Pinpoint the cell where the given text exists, returning its [x, y] midpoint coordinate. 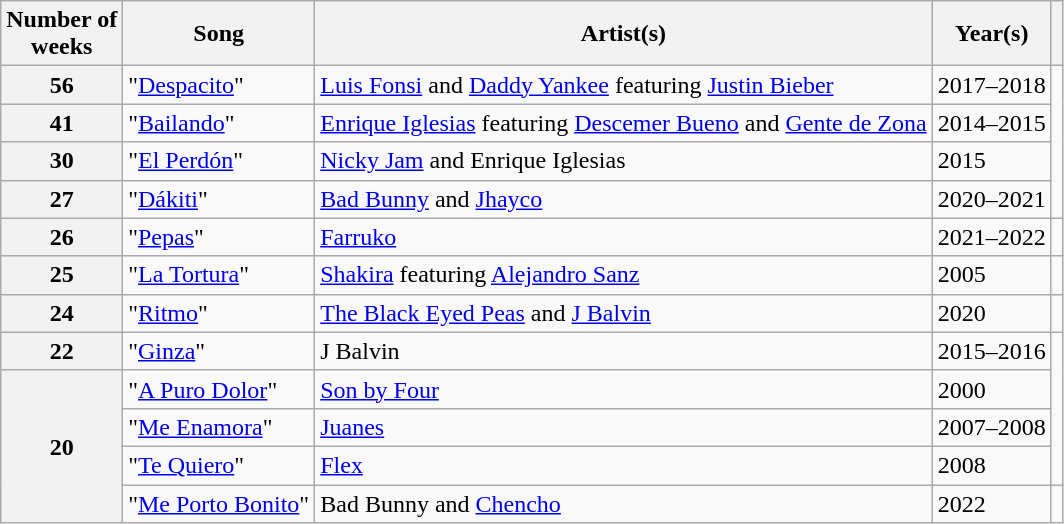
Son by Four [624, 389]
"Ginza" [219, 351]
Flex [624, 465]
Song [219, 34]
Bad Bunny and Jhayco [624, 199]
"Te Quiero" [219, 465]
Artist(s) [624, 34]
41 [62, 123]
24 [62, 313]
Shakira featuring Alejandro Sanz [624, 275]
"Me Enamora" [219, 427]
20 [62, 446]
2015 [992, 161]
2017–2018 [992, 85]
"Dákiti" [219, 199]
27 [62, 199]
30 [62, 161]
2020 [992, 313]
2008 [992, 465]
2007–2008 [992, 427]
2015–2016 [992, 351]
Luis Fonsi and Daddy Yankee featuring Justin Bieber [624, 85]
"Pepas" [219, 237]
"Bailando" [219, 123]
2000 [992, 389]
2014–2015 [992, 123]
56 [62, 85]
"Me Porto Bonito" [219, 503]
Juanes [624, 427]
26 [62, 237]
Number ofweeks [62, 34]
J Balvin [624, 351]
Nicky Jam and Enrique Iglesias [624, 161]
22 [62, 351]
2020–2021 [992, 199]
25 [62, 275]
2005 [992, 275]
"A Puro Dolor" [219, 389]
Enrique Iglesias featuring Descemer Bueno and Gente de Zona [624, 123]
"Ritmo" [219, 313]
Farruko [624, 237]
Year(s) [992, 34]
2021–2022 [992, 237]
The Black Eyed Peas and J Balvin [624, 313]
Bad Bunny and Chencho [624, 503]
2022 [992, 503]
"Despacito" [219, 85]
"La Tortura" [219, 275]
"El Perdón" [219, 161]
